Search for the cell housing the specified text and yield its [x, y] center coordinate. 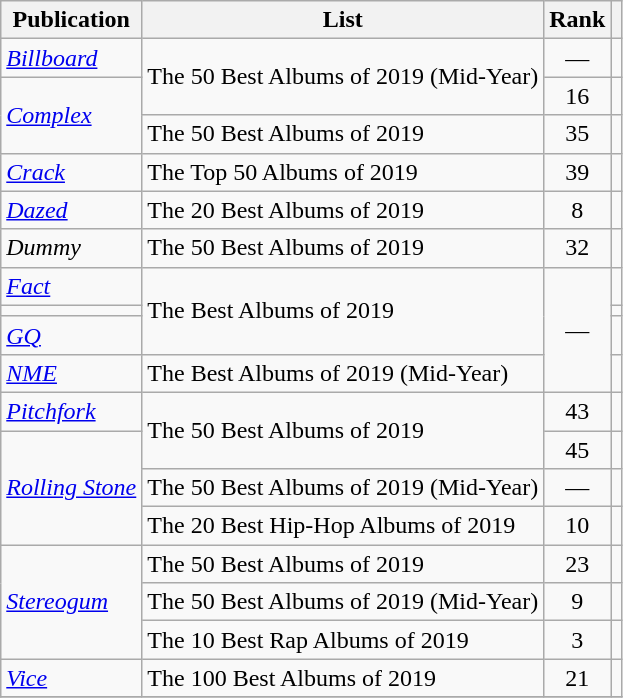
Publication [72, 20]
The Top 50 Albums of 2019 [343, 172]
3 [578, 640]
NME [72, 373]
GQ [72, 335]
The Best Albums of 2019 [343, 310]
The 100 Best Albums of 2019 [343, 678]
List [343, 20]
10 [578, 526]
9 [578, 602]
The 10 Best Rap Albums of 2019 [343, 640]
The Best Albums of 2019 (Mid-Year) [343, 373]
Fact [72, 286]
8 [578, 210]
Billboard [72, 58]
Dummy [72, 248]
43 [578, 411]
Complex [72, 115]
The 20 Best Albums of 2019 [343, 210]
Dazed [72, 210]
16 [578, 96]
45 [578, 449]
Rank [578, 20]
39 [578, 172]
23 [578, 564]
Pitchfork [72, 411]
Rolling Stone [72, 487]
Crack [72, 172]
21 [578, 678]
35 [578, 134]
The 20 Best Hip-Hop Albums of 2019 [343, 526]
Vice [72, 678]
Stereogum [72, 602]
32 [578, 248]
